Search for the cell housing the specified text and yield its (X, Y) center coordinate. 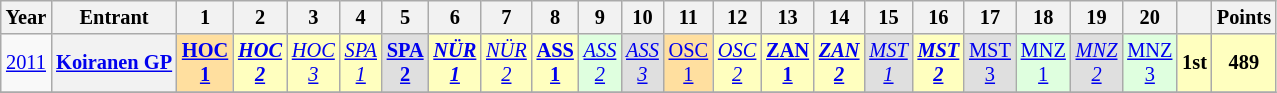
MST3 (990, 63)
SPA1 (361, 63)
1st (1194, 63)
6 (454, 17)
18 (1044, 17)
4 (361, 17)
17 (990, 17)
SPA2 (406, 63)
8 (556, 17)
3 (314, 17)
MNZ3 (1150, 63)
OSC1 (688, 63)
12 (737, 17)
ASS1 (556, 63)
7 (506, 17)
MST2 (939, 63)
ASS3 (642, 63)
13 (788, 17)
10 (642, 17)
HOC2 (260, 63)
ZAN1 (788, 63)
NÜR1 (454, 63)
Points (1244, 17)
MNZ1 (1044, 63)
1 (205, 17)
HOC1 (205, 63)
489 (1244, 63)
NÜR2 (506, 63)
ASS2 (600, 63)
Entrant (114, 17)
MNZ2 (1097, 63)
9 (600, 17)
2011 (26, 63)
Koiranen GP (114, 63)
Year (26, 17)
HOC3 (314, 63)
19 (1097, 17)
2 (260, 17)
5 (406, 17)
20 (1150, 17)
11 (688, 17)
MST1 (888, 63)
16 (939, 17)
15 (888, 17)
OSC2 (737, 63)
14 (839, 17)
ZAN2 (839, 63)
